For the text-containing cell, return its midpoint in [X, Y] coordinate format. 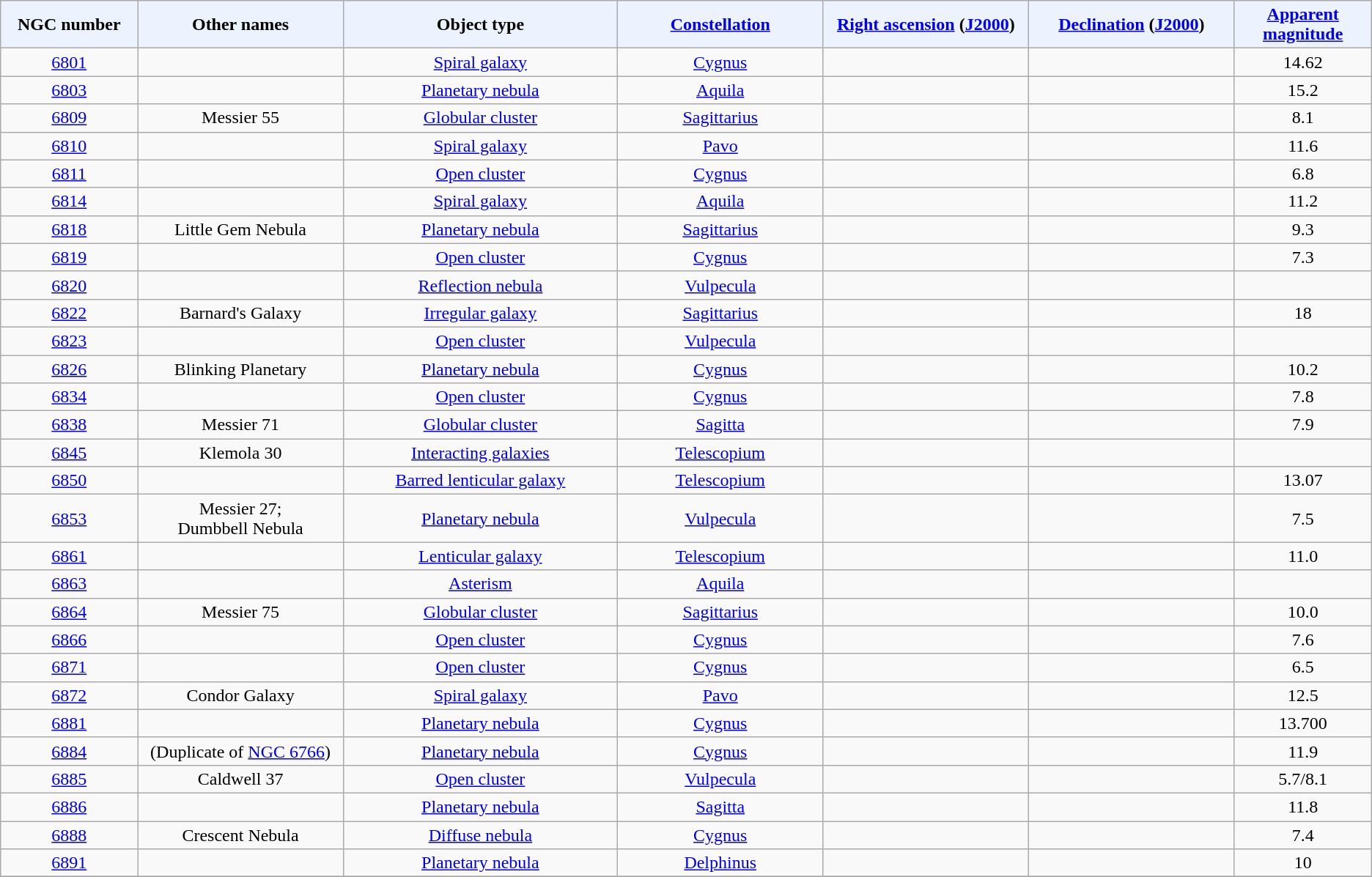
6888 [69, 835]
6864 [69, 612]
9.3 [1303, 229]
6845 [69, 453]
Crescent Nebula [240, 835]
6823 [69, 341]
6886 [69, 807]
7.9 [1303, 425]
6810 [69, 146]
6.8 [1303, 174]
6881 [69, 723]
Object type [480, 25]
18 [1303, 313]
6811 [69, 174]
7.5 [1303, 519]
Messier 71 [240, 425]
(Duplicate of NGC 6766) [240, 751]
8.1 [1303, 118]
10.2 [1303, 369]
6866 [69, 640]
Asterism [480, 584]
Irregular galaxy [480, 313]
Other names [240, 25]
11.8 [1303, 807]
Blinking Planetary [240, 369]
11.2 [1303, 201]
13.700 [1303, 723]
6820 [69, 285]
10.0 [1303, 612]
12.5 [1303, 695]
14.62 [1303, 62]
Diffuse nebula [480, 835]
Condor Galaxy [240, 695]
11.0 [1303, 556]
6850 [69, 481]
6891 [69, 863]
6885 [69, 779]
11.6 [1303, 146]
6834 [69, 397]
6801 [69, 62]
15.2 [1303, 90]
NGC number [69, 25]
6822 [69, 313]
6863 [69, 584]
Klemola 30 [240, 453]
6884 [69, 751]
Little Gem Nebula [240, 229]
Messier 55 [240, 118]
Barnard's Galaxy [240, 313]
6803 [69, 90]
Caldwell 37 [240, 779]
Messier 27;Dumbbell Nebula [240, 519]
Interacting galaxies [480, 453]
11.9 [1303, 751]
Right ascension (J2000) [926, 25]
7.4 [1303, 835]
Reflection nebula [480, 285]
6.5 [1303, 667]
6838 [69, 425]
6853 [69, 519]
6814 [69, 201]
Apparent magnitude [1303, 25]
7.6 [1303, 640]
7.3 [1303, 257]
13.07 [1303, 481]
6826 [69, 369]
6872 [69, 695]
Barred lenticular galaxy [480, 481]
Constellation [720, 25]
Declination (J2000) [1132, 25]
6861 [69, 556]
6809 [69, 118]
Lenticular galaxy [480, 556]
5.7/8.1 [1303, 779]
7.8 [1303, 397]
6871 [69, 667]
10 [1303, 863]
Delphinus [720, 863]
6819 [69, 257]
Messier 75 [240, 612]
6818 [69, 229]
